Return [X, Y] of the center of cell containing provided text 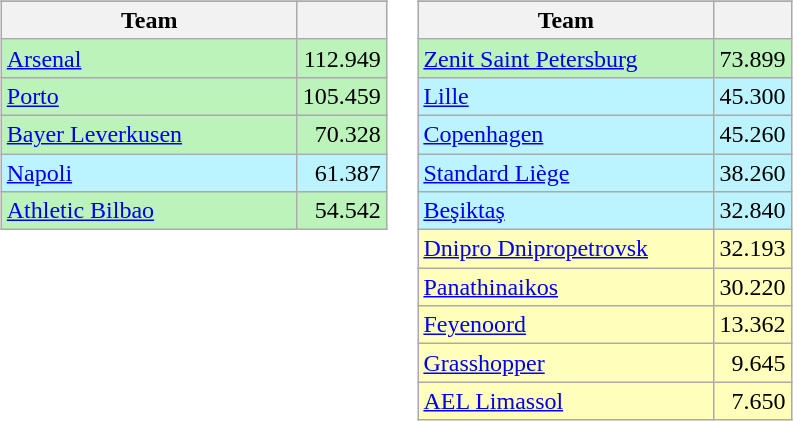
45.300 [752, 96]
Napoli [149, 173]
70.328 [342, 134]
32.840 [752, 211]
105.459 [342, 96]
Porto [149, 96]
Athletic Bilbao [149, 211]
32.193 [752, 249]
61.387 [342, 173]
112.949 [342, 58]
Standard Liège [566, 173]
9.645 [752, 363]
Beşiktaş [566, 211]
13.362 [752, 325]
Feyenoord [566, 325]
Lille [566, 96]
38.260 [752, 173]
54.542 [342, 211]
Grasshopper [566, 363]
Panathinaikos [566, 287]
Bayer Leverkusen [149, 134]
Zenit Saint Petersburg [566, 58]
Arsenal [149, 58]
30.220 [752, 287]
73.899 [752, 58]
7.650 [752, 401]
Copenhagen [566, 134]
45.260 [752, 134]
Dnipro Dnipropetrovsk [566, 249]
AEL Limassol [566, 401]
